Extract the (X, Y) coordinate from the center of the cell holding the provided text.  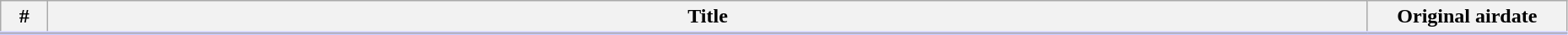
Title (708, 17)
# (24, 17)
Original airdate (1467, 17)
